Capture the cell that displays the provided text and extract its (x, y) central coordinate. 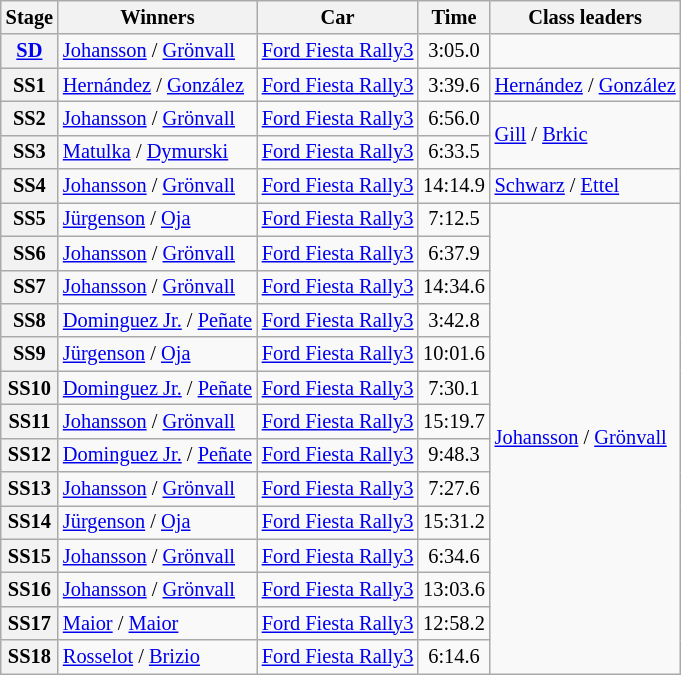
Winners (158, 17)
Car (338, 17)
15:19.7 (454, 421)
6:37.9 (454, 253)
Gill / Brkic (586, 134)
6:33.5 (454, 152)
SS7 (30, 287)
3:05.0 (454, 51)
15:31.2 (454, 522)
SS4 (30, 186)
9:48.3 (454, 455)
SS15 (30, 556)
SS8 (30, 320)
Schwarz / Ettel (586, 186)
SS16 (30, 589)
6:34.6 (454, 556)
SS18 (30, 657)
6:56.0 (454, 118)
SS6 (30, 253)
SS14 (30, 522)
SS1 (30, 85)
Time (454, 17)
SS13 (30, 489)
Maior / Maior (158, 623)
3:42.8 (454, 320)
SS17 (30, 623)
SS10 (30, 388)
10:01.6 (454, 354)
SS5 (30, 219)
14:14.9 (454, 186)
Class leaders (586, 17)
Stage (30, 17)
7:27.6 (454, 489)
SS3 (30, 152)
7:12.5 (454, 219)
SS11 (30, 421)
SS9 (30, 354)
Rosselot / Brizio (158, 657)
12:58.2 (454, 623)
13:03.6 (454, 589)
SS12 (30, 455)
6:14.6 (454, 657)
14:34.6 (454, 287)
SD (30, 51)
3:39.6 (454, 85)
SS2 (30, 118)
7:30.1 (454, 388)
Matulka / Dymurski (158, 152)
